Output the [X, Y] coordinate of the center of the cell containing the given text.  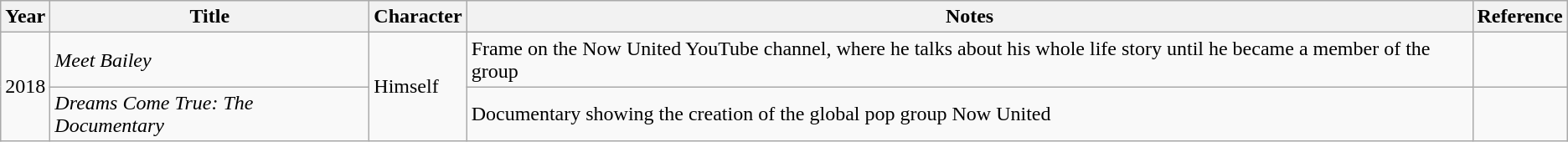
Dreams Come True: The Documentary [209, 114]
Year [25, 17]
Character [418, 17]
Reference [1519, 17]
Meet Bailey [209, 60]
2018 [25, 87]
Frame on the Now United YouTube channel, where he talks about his whole life story until he became a member of the group [970, 60]
Notes [970, 17]
Himself [418, 87]
Documentary showing the creation of the global pop group Now United [970, 114]
Title [209, 17]
